Identify which cell holds the provided text, then report its [x, y] central coordinate. 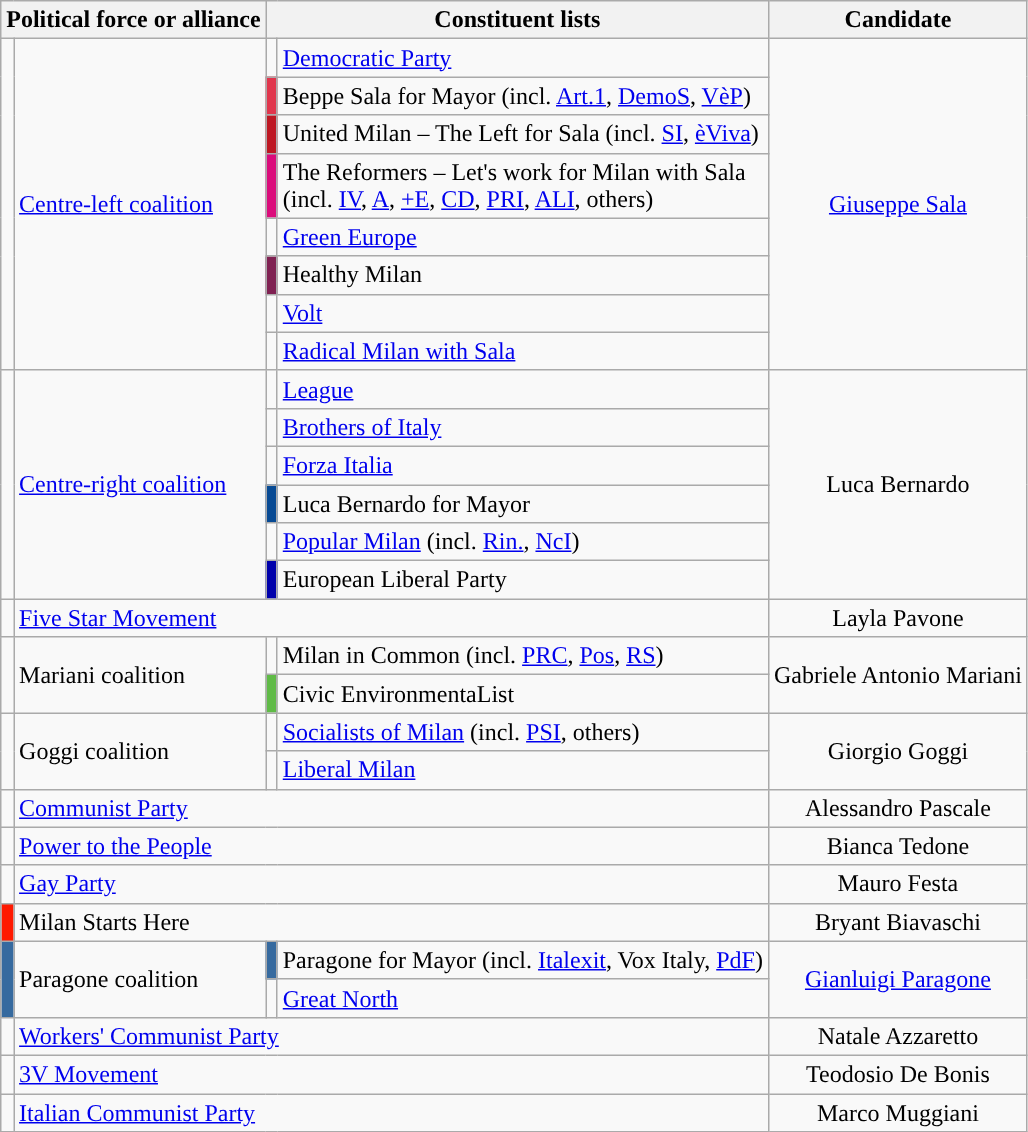
Civic EnvironmentaList [522, 694]
Centre-right coalition [140, 484]
Popular Milan (incl. Rin., NcI) [522, 542]
Brothers of Italy [522, 427]
Milan Starts Here [392, 922]
Layla Pavone [898, 618]
Healthy Milan [522, 275]
3V Movement [392, 1074]
Political force or alliance [134, 20]
Alessandro Pascale [898, 808]
Bryant Biavaschi [898, 922]
Constituent lists [517, 20]
Five Star Movement [392, 618]
Paragone coalition [140, 979]
Great North [522, 998]
Radical Milan with Sala [522, 351]
Paragone for Mayor (incl. Italexit, Vox Italy, PdF) [522, 960]
Centre-left coalition [140, 205]
Giuseppe Sala [898, 205]
Giorgio Goggi [898, 751]
Mariani coalition [140, 675]
Volt [522, 313]
Green Europe [522, 237]
Italian Communist Party [392, 1113]
Mauro Festa [898, 884]
Workers' Communist Party [392, 1036]
European Liberal Party [522, 580]
The Reformers – Let's work for Milan with Sala (incl. IV, A, +E, CD, PRI, ALI, others) [522, 186]
Liberal Milan [522, 770]
Teodosio De Bonis [898, 1074]
Communist Party [392, 808]
Forza Italia [522, 465]
Gabriele Antonio Mariani [898, 675]
League [522, 389]
Candidate [898, 20]
Luca Bernardo [898, 484]
Milan in Common (incl. PRC, Pos, RS) [522, 656]
Goggi coalition [140, 751]
Democratic Party [522, 58]
Natale Azzaretto [898, 1036]
Bianca Tedone [898, 846]
Socialists of Milan (incl. PSI, others) [522, 732]
Gianluigi Paragone [898, 979]
United Milan – The Left for Sala (incl. SI, èViva) [522, 134]
Marco Muggiani [898, 1113]
Gay Party [392, 884]
Beppe Sala for Mayor (incl. Art.1, DemoS, VèP) [522, 96]
Power to the People [392, 846]
Luca Bernardo for Mayor [522, 503]
